Locate the cell with the specified text and output its [x, y] center coordinate. 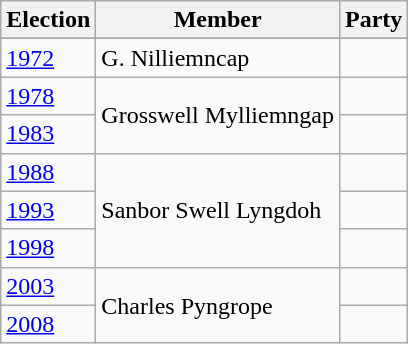
1983 [48, 134]
Election [48, 20]
1988 [48, 172]
Charles Pyngrope [218, 305]
Sanbor Swell Lyngdoh [218, 210]
1993 [48, 210]
1978 [48, 96]
Party [374, 20]
2008 [48, 324]
1972 [48, 58]
1998 [48, 248]
2003 [48, 286]
Member [218, 20]
G. Nilliemncap [218, 58]
Grosswell Mylliemngap [218, 115]
